For the text-containing cell, return its midpoint in [X, Y] coordinate format. 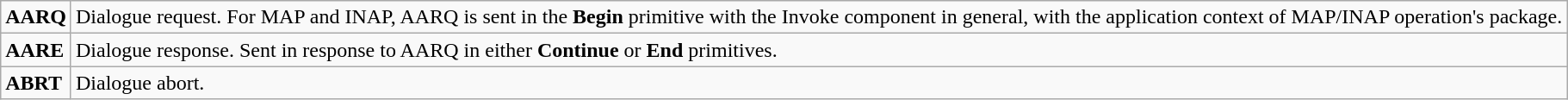
ABRT [36, 83]
Dialogue abort. [818, 83]
AARQ [36, 17]
AARE [36, 50]
Dialogue response. Sent in response to AARQ in either Continue or End primitives. [818, 50]
